Capture the cell that displays the provided text and extract its [X, Y] central coordinate. 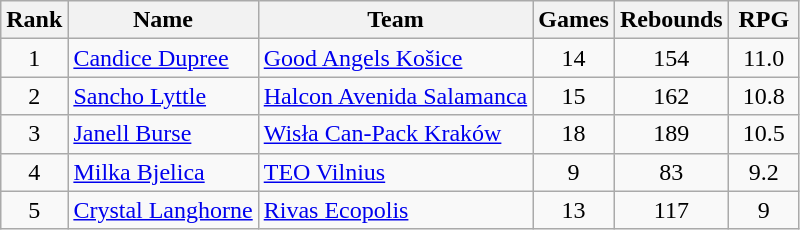
154 [671, 58]
2 [34, 96]
4 [34, 172]
13 [574, 210]
Name [163, 20]
Wisła Can-Pack Kraków [396, 134]
Janell Burse [163, 134]
5 [34, 210]
18 [574, 134]
Team [396, 20]
10.5 [764, 134]
83 [671, 172]
Milka Bjelica [163, 172]
Games [574, 20]
3 [34, 134]
Rebounds [671, 20]
189 [671, 134]
15 [574, 96]
162 [671, 96]
Good Angels Košice [396, 58]
Sancho Lyttle [163, 96]
Rivas Ecopolis [396, 210]
9.2 [764, 172]
10.8 [764, 96]
11.0 [764, 58]
14 [574, 58]
RPG [764, 20]
Halcon Avenida Salamanca [396, 96]
Candice Dupree [163, 58]
TEO Vilnius [396, 172]
Rank [34, 20]
1 [34, 58]
Crystal Langhorne [163, 210]
117 [671, 210]
